Find where the given text appears and provide that cell's center as (X, Y) coordinate. 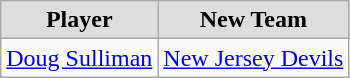
Player (80, 20)
New Team (254, 20)
Doug Sulliman (80, 58)
New Jersey Devils (254, 58)
